Search for the cell housing the specified text and yield its (X, Y) center coordinate. 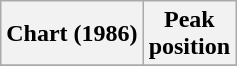
Peakposition (189, 34)
Chart (1986) (72, 34)
